Identify which cell holds the provided text, then report its (x, y) central coordinate. 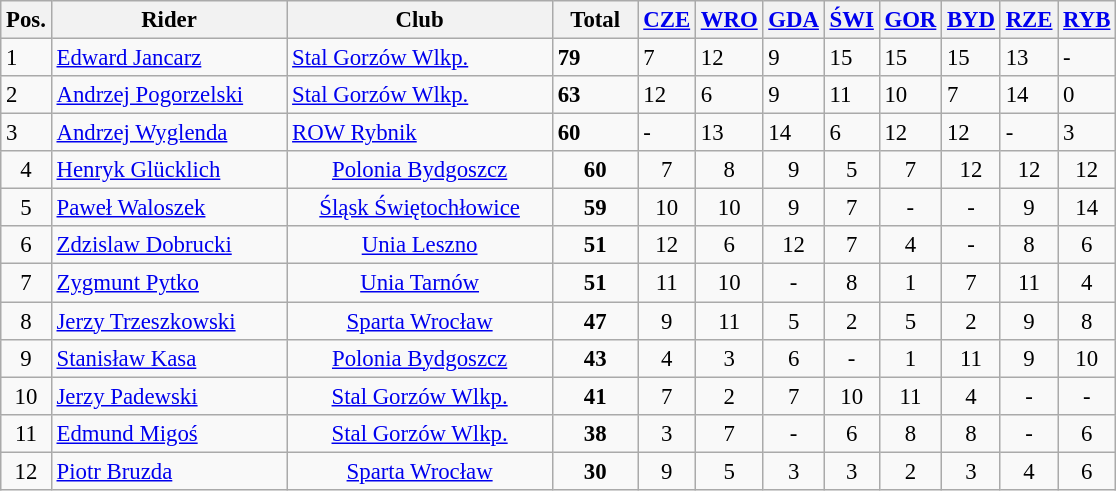
63 (595, 95)
WRO (729, 20)
Jerzy Trzeszkowski (169, 321)
Total (595, 20)
Jerzy Padewski (169, 396)
Stanisław Kasa (169, 358)
Zdzislaw Dobrucki (169, 245)
0 (1087, 95)
Andrzej Pogorzelski (169, 95)
ŚWI (852, 20)
Piotr Bruzda (169, 471)
41 (595, 396)
43 (595, 358)
Rider (169, 20)
47 (595, 321)
Henryk Glücklich (169, 170)
79 (595, 58)
38 (595, 433)
GOR (910, 20)
GDA (794, 20)
Unia Leszno (420, 245)
59 (595, 208)
Pos. (26, 20)
BYD (972, 20)
Zygmunt Pytko (169, 283)
Andrzej Wyglenda (169, 133)
Edward Jancarz (169, 58)
30 (595, 471)
RZE (1028, 20)
Śląsk Świętochłowice (420, 208)
CZE (666, 20)
Paweł Waloszek (169, 208)
Edmund Migoś (169, 433)
Club (420, 20)
RYB (1087, 20)
Unia Tarnów (420, 283)
ROW Rybnik (420, 133)
